Search for the cell housing the specified text and yield its (x, y) center coordinate. 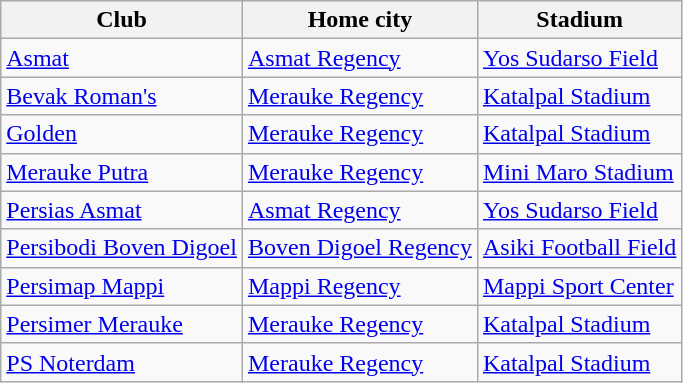
Stadium (579, 20)
Asiki Football Field (579, 248)
Mappi Sport Center (579, 286)
Club (122, 20)
Persimer Merauke (122, 324)
Persimap Mappi (122, 286)
Home city (360, 20)
Boven Digoel Regency (360, 248)
Golden (122, 134)
Persibodi Boven Digoel (122, 248)
Bevak Roman's (122, 96)
Mini Maro Stadium (579, 172)
Merauke Putra (122, 172)
PS Noterdam (122, 362)
Mappi Regency (360, 286)
Asmat (122, 58)
Persias Asmat (122, 210)
